Provide the [x, y] coordinate of the cell's center where the given text is located.  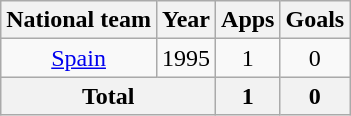
Goals [315, 20]
Year [186, 20]
Total [108, 96]
1995 [186, 58]
Apps [248, 20]
Spain [79, 58]
National team [79, 20]
